Provide the [X, Y] coordinate of the cell's center where the given text is located.  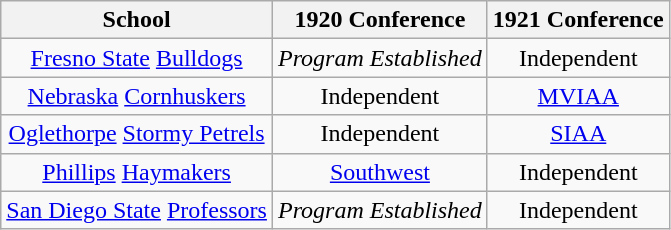
1920 Conference [380, 20]
San Diego State Professors [137, 210]
Phillips Haymakers [137, 172]
Southwest [380, 172]
MVIAA [578, 96]
Nebraska Cornhuskers [137, 96]
School [137, 20]
Fresno State Bulldogs [137, 58]
SIAA [578, 134]
Oglethorpe Stormy Petrels [137, 134]
1921 Conference [578, 20]
